Search for the cell housing the specified text and yield its [x, y] center coordinate. 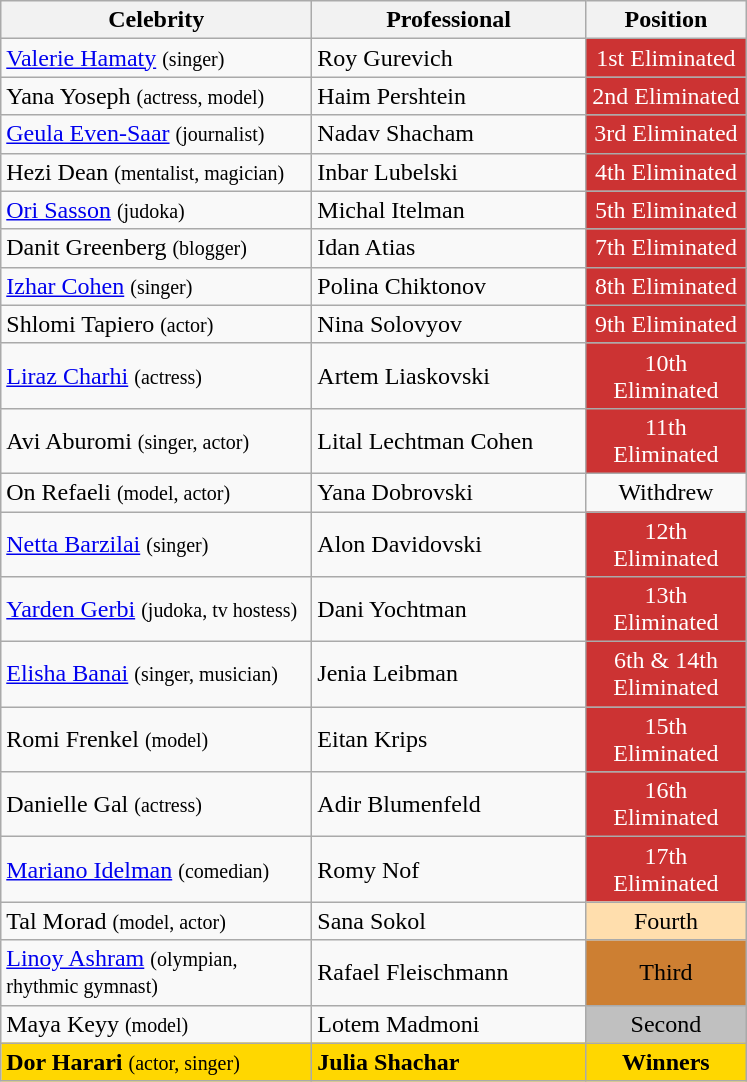
Position [666, 20]
Julia Shachar [449, 1062]
1st Eliminated [666, 58]
Yana Dobrovski [449, 492]
3rd Eliminated [666, 134]
Jenia Leibman [449, 674]
Linoy Ashram (olympian, rhythmic gymnast) [156, 972]
Romy Nof [449, 870]
Roy Gurevich [449, 58]
Second [666, 1024]
Mariano Idelman (comedian) [156, 870]
Romi Frenkel (model) [156, 740]
Tal Morad (model, actor) [156, 921]
10th Eliminated [666, 376]
9th Eliminated [666, 324]
Nina Solovyov [449, 324]
Professional [449, 20]
Artem Liaskovski [449, 376]
Elisha Banai (singer, musician) [156, 674]
Hezi Dean (mentalist, magician) [156, 172]
4th Eliminated [666, 172]
Ori Sasson (judoka) [156, 210]
Celebrity [156, 20]
Avi Aburomi (singer, actor) [156, 440]
Lotem Madmoni [449, 1024]
Dani Yochtman [449, 610]
Withdrew [666, 492]
Yarden Gerbi (judoka, tv hostess) [156, 610]
Polina Chiktonov [449, 286]
Winners [666, 1062]
Shlomi Tapiero (actor) [156, 324]
Dor Harari (actor, singer) [156, 1062]
Alon Davidovski [449, 544]
Lital Lechtman Cohen [449, 440]
13th Eliminated [666, 610]
Third [666, 972]
Sana Sokol [449, 921]
Fourth [666, 921]
8th Eliminated [666, 286]
5th Eliminated [666, 210]
2nd Eliminated [666, 96]
Nadav Shacham [449, 134]
Eitan Krips [449, 740]
16th Eliminated [666, 804]
12th Eliminated [666, 544]
Izhar Cohen (singer) [156, 286]
On Refaeli (model, actor) [156, 492]
Adir Blumenfeld [449, 804]
Michal Itelman [449, 210]
Inbar Lubelski [449, 172]
Rafael Fleischmann [449, 972]
Danit Greenberg (blogger) [156, 248]
Danielle Gal (actress) [156, 804]
Haim Pershtein [449, 96]
Geula Even-Saar (journalist) [156, 134]
17th Eliminated [666, 870]
Maya Keyy (model) [156, 1024]
7th Eliminated [666, 248]
11th Eliminated [666, 440]
Yana Yoseph (actress, model) [156, 96]
Idan Atias [449, 248]
6th & 14th Eliminated [666, 674]
Netta Barzilai (singer) [156, 544]
Liraz Charhi (actress) [156, 376]
15th Eliminated [666, 740]
Valerie Hamaty (singer) [156, 58]
